Return the [X, Y] coordinate for the center point of the cell that contains the specified text.  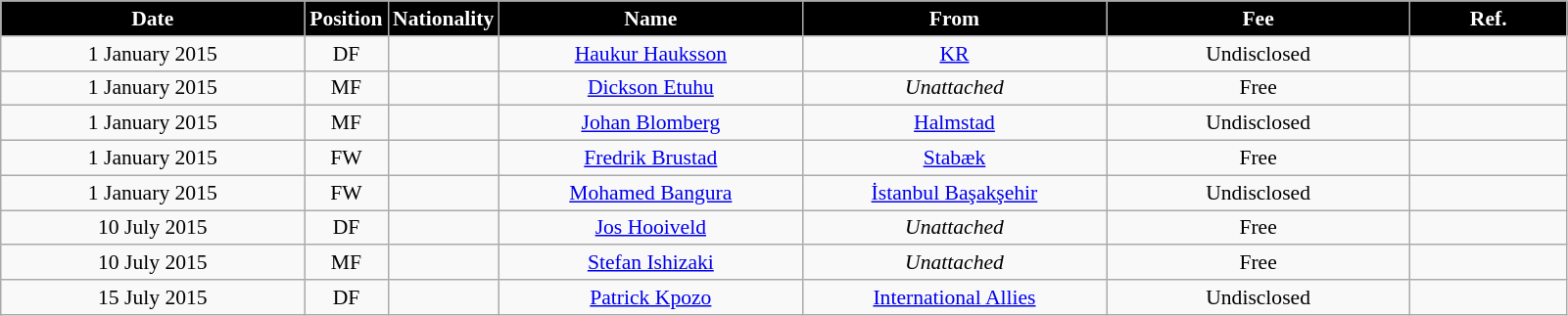
Jos Hooiveld [650, 228]
Stabæk [954, 158]
İstanbul Başakşehir [954, 193]
From [954, 19]
Fredrik Brustad [650, 158]
Stefan Ishizaki [650, 263]
Johan Blomberg [650, 123]
Name [650, 19]
International Allies [954, 297]
Halmstad [954, 123]
KR [954, 54]
15 July 2015 [153, 297]
Mohamed Bangura [650, 193]
Date [153, 19]
Ref. [1489, 19]
Position [347, 19]
Patrick Kpozo [650, 297]
Haukur Hauksson [650, 54]
Fee [1259, 19]
Nationality [443, 19]
Dickson Etuhu [650, 88]
